Return the (x, y) coordinate for the center point of the cell that contains the specified text.  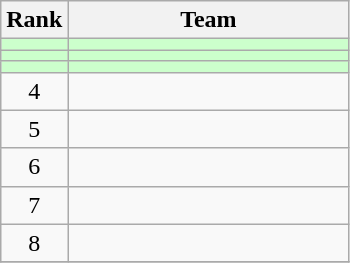
4 (34, 91)
8 (34, 243)
6 (34, 167)
7 (34, 205)
Rank (34, 20)
5 (34, 129)
Team (208, 20)
